Return [X, Y] of the center of cell containing provided text 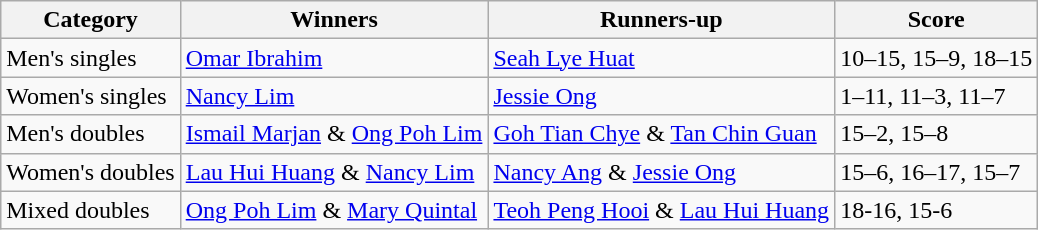
Ismail Marjan & Ong Poh Lim [334, 134]
Goh Tian Chye & Tan Chin Guan [662, 134]
Winners [334, 20]
Omar Ibrahim [334, 58]
Jessie Ong [662, 96]
Nancy Lim [334, 96]
Men's singles [90, 58]
10–15, 15–9, 18–15 [936, 58]
Nancy Ang & Jessie Ong [662, 172]
Score [936, 20]
1–11, 11–3, 11–7 [936, 96]
15–2, 15–8 [936, 134]
15–6, 16–17, 15–7 [936, 172]
Women's singles [90, 96]
Mixed doubles [90, 210]
18-16, 15-6 [936, 210]
Seah Lye Huat [662, 58]
Men's doubles [90, 134]
Category [90, 20]
Women's doubles [90, 172]
Ong Poh Lim & Mary Quintal [334, 210]
Lau Hui Huang & Nancy Lim [334, 172]
Runners-up [662, 20]
Teoh Peng Hooi & Lau Hui Huang [662, 210]
